Determine the [x, y] coordinate at the center of the cell enclosing the given text.  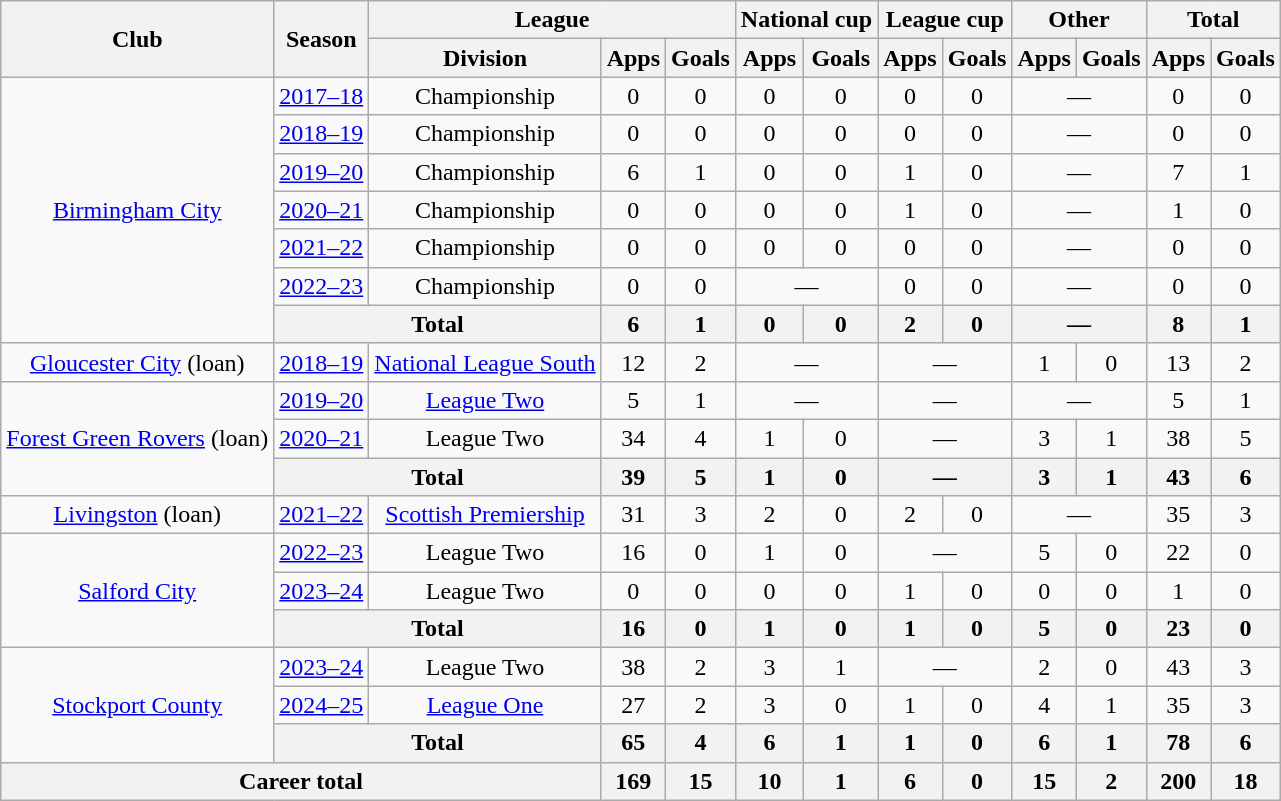
2024–25 [322, 705]
18 [1246, 781]
39 [633, 477]
League [552, 20]
65 [633, 743]
Gloucester City (loan) [138, 362]
13 [1178, 362]
National League South [485, 362]
Birmingham City [138, 210]
Scottish Premiership [485, 515]
78 [1178, 743]
Livingston (loan) [138, 515]
Forest Green Rovers (loan) [138, 438]
Club [138, 39]
Season [322, 39]
Stockport County [138, 705]
League One [485, 705]
12 [633, 362]
7 [1178, 172]
31 [633, 515]
Career total [301, 781]
Salford City [138, 591]
169 [633, 781]
2017–18 [322, 96]
10 [769, 781]
200 [1178, 781]
34 [633, 438]
22 [1178, 553]
23 [1178, 629]
Other [1079, 20]
27 [633, 705]
National cup [806, 20]
8 [1178, 324]
Division [485, 58]
League cup [945, 20]
